Find where the given text appears and provide that cell's center as [X, Y] coordinate. 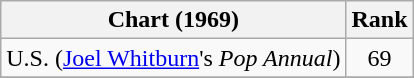
Chart (1969) [174, 20]
Rank [380, 20]
U.S. (Joel Whitburn's Pop Annual) [174, 58]
69 [380, 58]
